Identify which cell holds the provided text, then report its [X, Y] central coordinate. 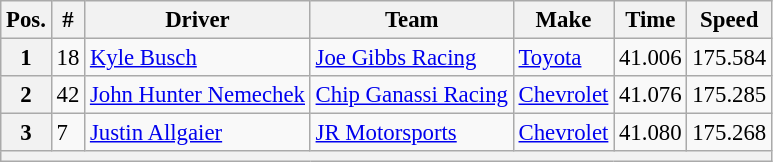
Pos. [26, 20]
Joe Gibbs Racing [412, 58]
Time [650, 20]
# [68, 20]
Kyle Busch [198, 58]
41.080 [650, 133]
42 [68, 95]
Driver [198, 20]
1 [26, 58]
175.285 [730, 95]
7 [68, 133]
JR Motorsports [412, 133]
John Hunter Nemechek [198, 95]
Chip Ganassi Racing [412, 95]
Speed [730, 20]
41.006 [650, 58]
175.268 [730, 133]
41.076 [650, 95]
3 [26, 133]
175.584 [730, 58]
2 [26, 95]
18 [68, 58]
Team [412, 20]
Make [563, 20]
Toyota [563, 58]
Justin Allgaier [198, 133]
